Find where the given text appears and provide that cell's center as (X, Y) coordinate. 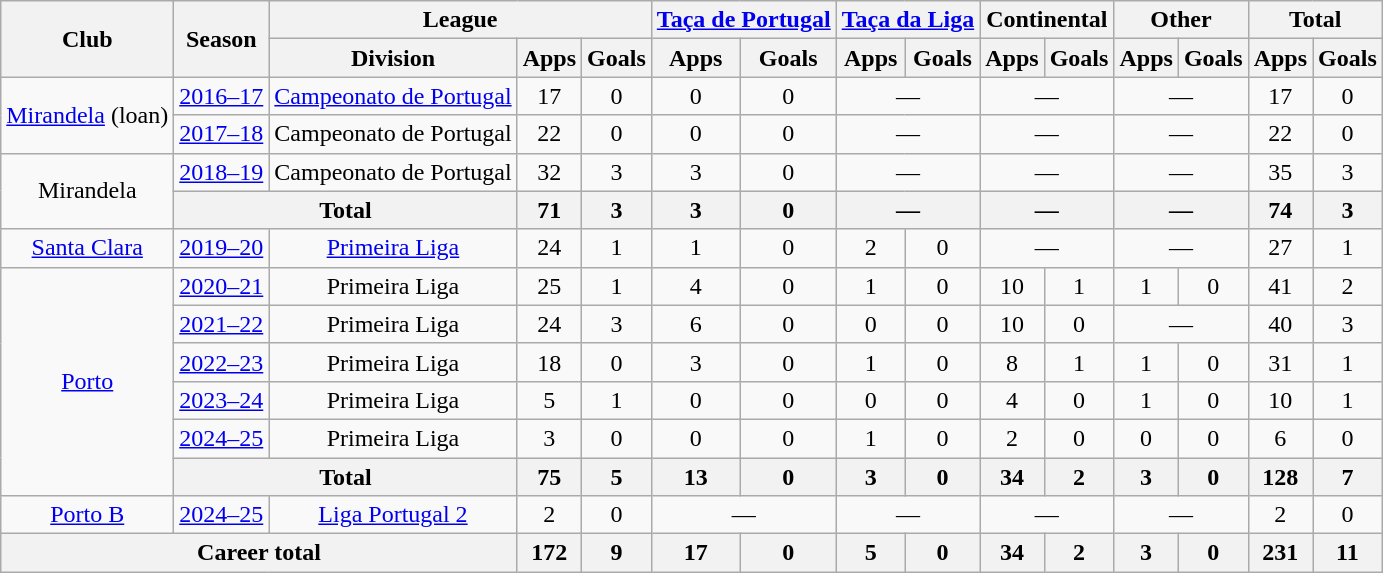
Liga Portugal 2 (393, 515)
231 (1280, 553)
Porto B (88, 515)
Taça de Portugal (744, 20)
41 (1280, 286)
2022–23 (222, 362)
Division (393, 58)
2017–18 (222, 134)
35 (1280, 172)
2020–21 (222, 286)
128 (1280, 477)
Other (1181, 20)
9 (617, 553)
Continental (1047, 20)
172 (549, 553)
2023–24 (222, 400)
40 (1280, 324)
Club (88, 39)
31 (1280, 362)
32 (549, 172)
League (460, 20)
Santa Clara (88, 248)
2019–20 (222, 248)
8 (1012, 362)
2016–17 (222, 96)
13 (696, 477)
2021–22 (222, 324)
Porto (88, 381)
11 (1348, 553)
Taça da Liga (908, 20)
7 (1348, 477)
75 (549, 477)
27 (1280, 248)
25 (549, 286)
2018–19 (222, 172)
Mirandela (88, 191)
18 (549, 362)
Career total (259, 553)
74 (1280, 210)
Mirandela (loan) (88, 115)
Season (222, 39)
71 (549, 210)
